For the text-containing cell, return its midpoint in (X, Y) coordinate format. 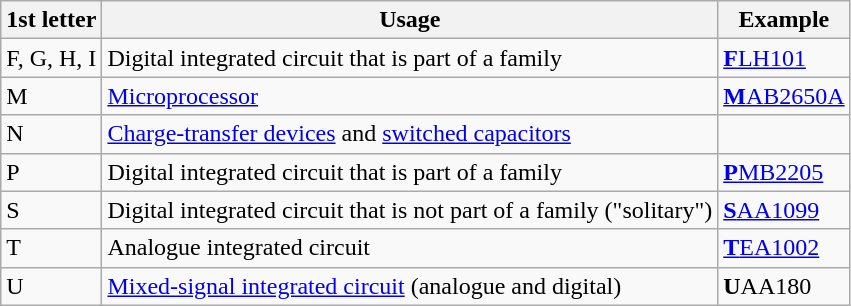
TEA1002 (784, 248)
Usage (410, 20)
Analogue integrated circuit (410, 248)
Charge-transfer devices and switched capacitors (410, 134)
Digital integrated circuit that is not part of a family ("solitary") (410, 210)
UAA180 (784, 286)
PMB2205 (784, 172)
SAA1099 (784, 210)
U (52, 286)
Microprocessor (410, 96)
Example (784, 20)
FLH101 (784, 58)
1st letter (52, 20)
F, G, H, I (52, 58)
M (52, 96)
P (52, 172)
MAB2650A (784, 96)
T (52, 248)
S (52, 210)
Mixed-signal integrated circuit (analogue and digital) (410, 286)
N (52, 134)
